Scan for the cell matching the given text and deliver its (x, y) coordinate at center. 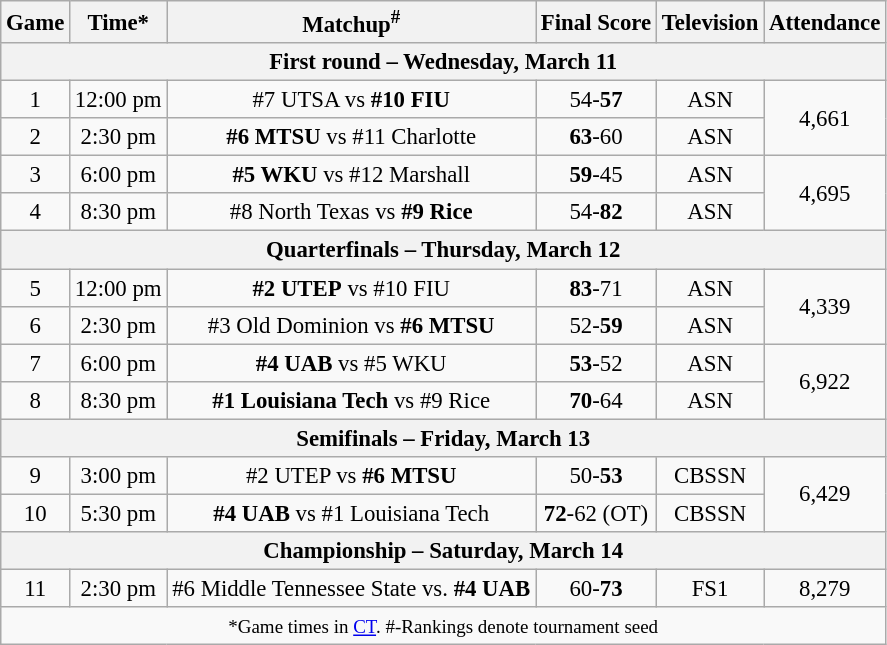
10 (36, 513)
Attendance (825, 22)
53-52 (596, 363)
First round – Wednesday, March 11 (444, 62)
#2 UTEP vs #10 FIU (352, 288)
#7 UTSA vs #10 FIU (352, 100)
4 (36, 213)
Time* (118, 22)
4,695 (825, 194)
6,429 (825, 494)
FS1 (710, 588)
6,922 (825, 382)
*Game times in CT. #-Rankings denote tournament seed (444, 626)
#8 North Texas vs #9 Rice (352, 213)
8 (36, 400)
2 (36, 137)
Quarterfinals – Thursday, March 12 (444, 250)
63-60 (596, 137)
50-53 (596, 476)
#4 UAB vs #5 WKU (352, 363)
#6 MTSU vs #11 Charlotte (352, 137)
52-59 (596, 325)
Matchup# (352, 22)
5 (36, 288)
8,279 (825, 588)
#2 UTEP vs #6 MTSU (352, 476)
#4 UAB vs #1 Louisiana Tech (352, 513)
6 (36, 325)
4,661 (825, 118)
Final Score (596, 22)
1 (36, 100)
Game (36, 22)
9 (36, 476)
70-64 (596, 400)
4,339 (825, 306)
54-82 (596, 213)
Semifinals – Friday, March 13 (444, 438)
Television (710, 22)
#5 WKU vs #12 Marshall (352, 175)
72-62 (OT) (596, 513)
60-73 (596, 588)
3 (36, 175)
#1 Louisiana Tech vs #9 Rice (352, 400)
#3 Old Dominion vs #6 MTSU (352, 325)
11 (36, 588)
7 (36, 363)
59-45 (596, 175)
83-71 (596, 288)
54-57 (596, 100)
Championship – Saturday, March 14 (444, 551)
#6 Middle Tennessee State vs. #4 UAB (352, 588)
3:00 pm (118, 476)
5:30 pm (118, 513)
